Pinpoint the cell where the given text exists, returning its [X, Y] midpoint coordinate. 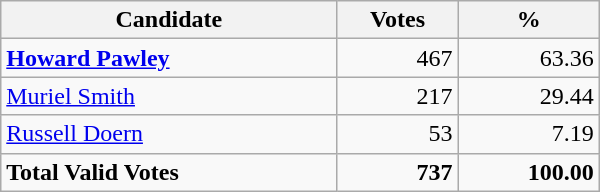
% [528, 20]
100.00 [528, 172]
29.44 [528, 96]
Howard Pawley [169, 58]
Russell Doern [169, 134]
7.19 [528, 134]
737 [398, 172]
Muriel Smith [169, 96]
63.36 [528, 58]
467 [398, 58]
Votes [398, 20]
217 [398, 96]
53 [398, 134]
Total Valid Votes [169, 172]
Candidate [169, 20]
